Return the [x, y] coordinate for the center point of the cell that contains the specified text.  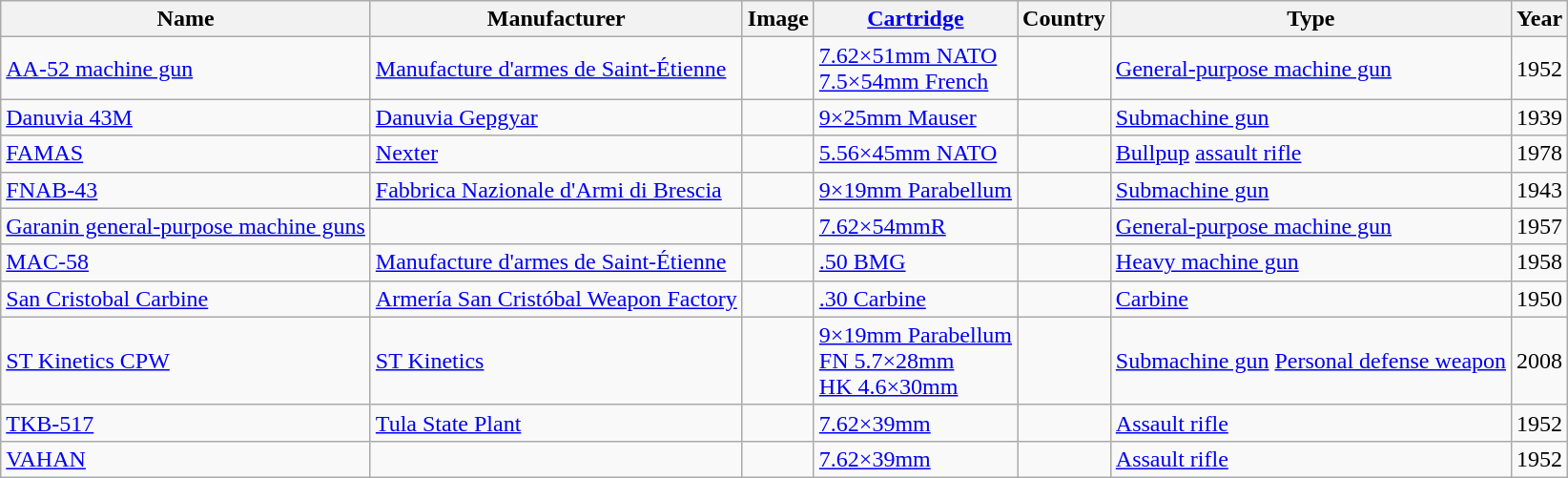
San Cristobal Carbine [186, 299]
Name [186, 19]
Cartridge [916, 19]
1958 [1539, 262]
7.62×51mm NATO7.5×54mm French [916, 69]
Submachine gun Personal defense weapon [1310, 361]
VAHAN [186, 459]
1978 [1539, 154]
.50 BMG [916, 262]
Armería San Cristóbal Weapon Factory [556, 299]
1950 [1539, 299]
Danuvia 43M [186, 117]
Garanin general-purpose machine guns [186, 226]
Bullpup assault rifle [1310, 154]
TKB-517 [186, 423]
Type [1310, 19]
Manufacturer [556, 19]
1943 [1539, 190]
FNAB-43 [186, 190]
Image [778, 19]
AA-52 machine gun [186, 69]
Country [1064, 19]
ST Kinetics [556, 361]
1957 [1539, 226]
.30 Carbine [916, 299]
Carbine [1310, 299]
Year [1539, 19]
7.62×54mmR [916, 226]
9×25mm Mauser [916, 117]
9×19mm Parabellum [916, 190]
Fabbrica Nazionale d'Armi di Brescia [556, 190]
2008 [1539, 361]
FAMAS [186, 154]
5.56×45mm NATO [916, 154]
Nexter [556, 154]
Danuvia Gepgyar [556, 117]
ST Kinetics CPW [186, 361]
Heavy machine gun [1310, 262]
9×19mm ParabellumFN 5.7×28mmHK 4.6×30mm [916, 361]
Tula State Plant [556, 423]
1939 [1539, 117]
MAC-58 [186, 262]
